Identify which cell holds the provided text, then report its (X, Y) central coordinate. 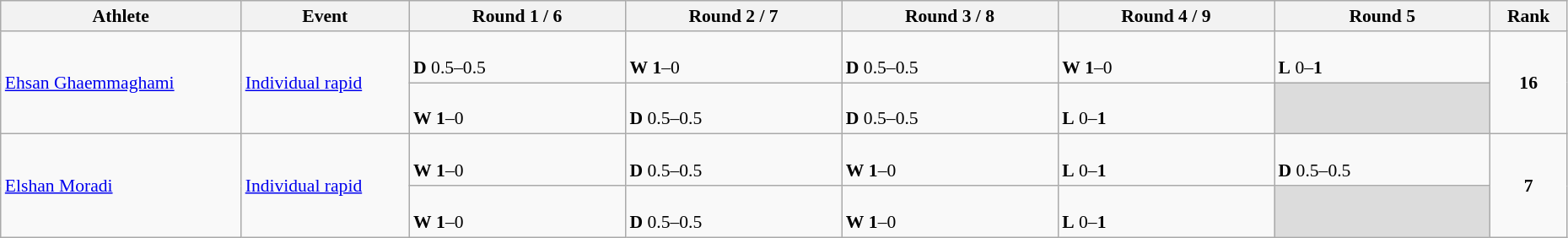
Round 5 (1382, 16)
Round 2 / 7 (733, 16)
16 (1528, 83)
Round 4 / 9 (1166, 16)
Event (326, 16)
Elshan Moradi (121, 186)
Athlete (121, 16)
Round 1 / 6 (517, 16)
Ehsan Ghaemmaghami (121, 83)
7 (1528, 186)
Round 3 / 8 (950, 16)
Rank (1528, 16)
